Extract the (x, y) coordinate from the center of the cell holding the provided text.  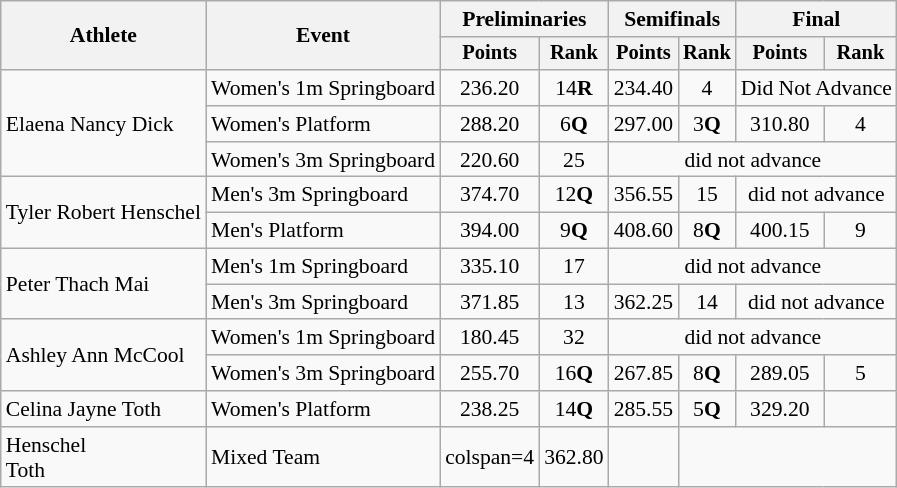
6Q (574, 124)
17 (574, 267)
362.80 (574, 458)
371.85 (490, 302)
9 (860, 231)
285.55 (644, 409)
400.15 (780, 231)
Did Not Advance (816, 88)
14R (574, 88)
15 (707, 195)
234.40 (644, 88)
32 (574, 338)
9Q (574, 231)
362.25 (644, 302)
374.70 (490, 195)
180.45 (490, 338)
HenschelToth (104, 458)
Men's Platform (323, 231)
16Q (574, 373)
14Q (574, 409)
Mixed Team (323, 458)
5 (860, 373)
297.00 (644, 124)
335.10 (490, 267)
236.20 (490, 88)
220.60 (490, 160)
288.20 (490, 124)
408.60 (644, 231)
13 (574, 302)
3Q (707, 124)
Ashley Ann McCool (104, 356)
Celina Jayne Toth (104, 409)
14 (707, 302)
colspan=4 (490, 458)
356.55 (644, 195)
Final (816, 19)
25 (574, 160)
Peter Thach Mai (104, 284)
394.00 (490, 231)
255.70 (490, 373)
Semifinals (672, 19)
Tyler Robert Henschel (104, 212)
Event (323, 36)
310.80 (780, 124)
267.85 (644, 373)
Elaena Nancy Dick (104, 124)
329.20 (780, 409)
Men's 1m Springboard (323, 267)
Preliminaries (524, 19)
Athlete (104, 36)
5Q (707, 409)
12Q (574, 195)
238.25 (490, 409)
289.05 (780, 373)
